Find where the given text appears and provide that cell's center as (x, y) coordinate. 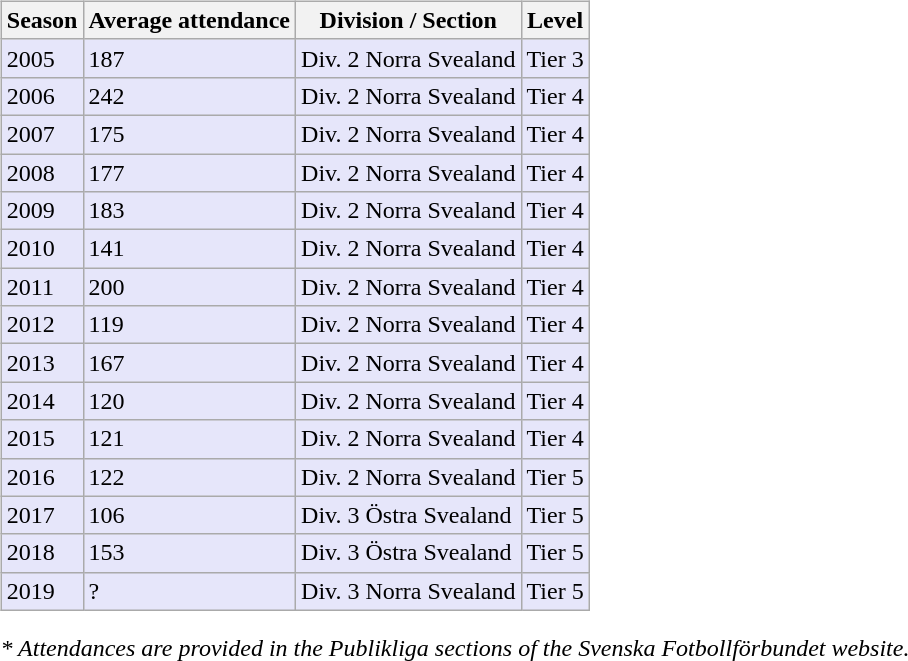
2013 (42, 363)
Season (42, 20)
2009 (42, 211)
175 (190, 134)
2010 (42, 249)
2017 (42, 515)
2008 (42, 173)
2015 (42, 439)
119 (190, 325)
? (190, 591)
153 (190, 553)
183 (190, 211)
2007 (42, 134)
120 (190, 401)
Average attendance (190, 20)
2019 (42, 591)
2006 (42, 96)
122 (190, 477)
2016 (42, 477)
2014 (42, 401)
187 (190, 58)
200 (190, 287)
177 (190, 173)
106 (190, 515)
Division / Section (408, 20)
141 (190, 249)
121 (190, 439)
2012 (42, 325)
Level (555, 20)
2005 (42, 58)
167 (190, 363)
Tier 3 (555, 58)
242 (190, 96)
2018 (42, 553)
2011 (42, 287)
Div. 3 Norra Svealand (408, 591)
